Extract the [X, Y] coordinate from the center of the cell holding the provided text.  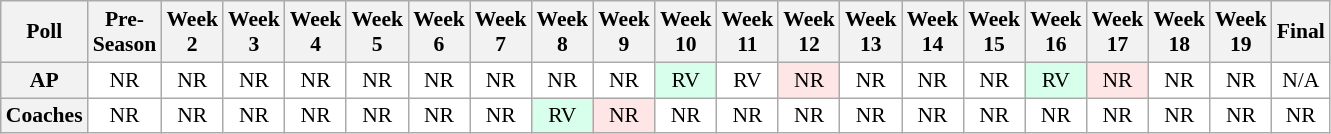
Week5 [377, 32]
Week14 [933, 32]
Week6 [439, 32]
Final [1301, 32]
Poll [44, 32]
Week19 [1241, 32]
Coaches [44, 116]
Pre-Season [125, 32]
Week4 [316, 32]
Week12 [809, 32]
Week8 [562, 32]
Week9 [624, 32]
Week10 [686, 32]
Week7 [501, 32]
Week3 [254, 32]
Week16 [1056, 32]
Week2 [192, 32]
Week15 [994, 32]
Week11 [748, 32]
AP [44, 80]
Week13 [871, 32]
N/A [1301, 80]
Week18 [1179, 32]
Week17 [1118, 32]
